Locate the cell with the specified text and output its (x, y) center coordinate. 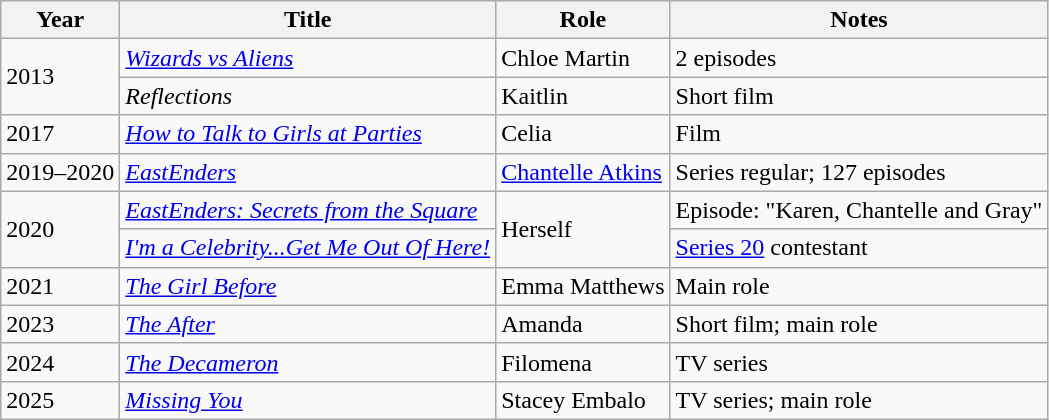
Series regular; 127 episodes (859, 172)
EastEnders: Secrets from the Square (308, 210)
Title (308, 20)
2023 (60, 324)
Series 20 contestant (859, 248)
Missing You (308, 400)
I'm a Celebrity...Get Me Out Of Here! (308, 248)
2013 (60, 77)
Amanda (583, 324)
Year (60, 20)
Kaitlin (583, 96)
2024 (60, 362)
Chantelle Atkins (583, 172)
The After (308, 324)
Notes (859, 20)
Main role (859, 286)
The Girl Before (308, 286)
Film (859, 134)
Episode: "Karen, Chantelle and Gray" (859, 210)
Chloe Martin (583, 58)
How to Talk to Girls at Parties (308, 134)
2020 (60, 229)
Stacey Embalo (583, 400)
TV series; main role (859, 400)
Wizards vs Aliens (308, 58)
2 episodes (859, 58)
2019–2020 (60, 172)
Celia (583, 134)
Herself (583, 229)
Emma Matthews (583, 286)
2017 (60, 134)
Short film; main role (859, 324)
TV series (859, 362)
The Decameron (308, 362)
2025 (60, 400)
2021 (60, 286)
Reflections (308, 96)
Filomena (583, 362)
Role (583, 20)
Short film (859, 96)
EastEnders (308, 172)
